From the cell containing the given text, extract its center point as (X, Y) coordinate. 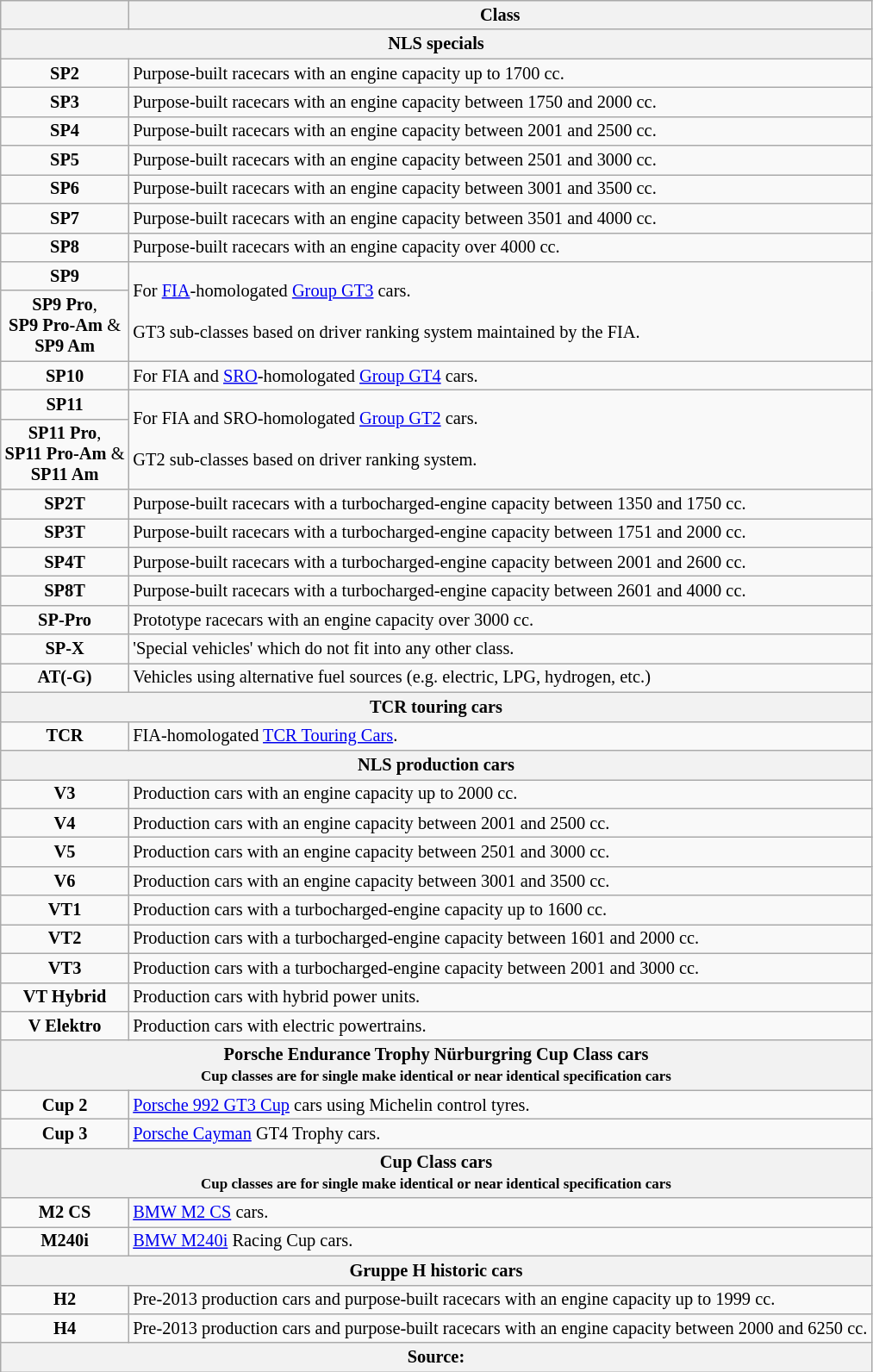
Purpose-built racecars with a turbocharged-engine capacity between 1751 and 2000 cc. (500, 533)
SP-X (65, 649)
'Special vehicles' which do not fit into any other class. (500, 649)
Cup 2 (65, 1105)
Production cars with an engine capacity between 2001 and 2500 cc. (500, 823)
SP-Pro (65, 620)
SP8 (65, 247)
M240i (65, 1241)
Source: (436, 1357)
For FIA and SRO-homologated Group GT4 cars. (500, 376)
Production cars with electric powertrains. (500, 1026)
M2 CS (65, 1213)
VT3 (65, 968)
SP9 Pro, SP9 Pro-Am & SP9 Am (65, 326)
Class (500, 15)
SP2 (65, 73)
Pre-2013 production cars and purpose-built racecars with an engine capacity between 2000 and 6250 cc. (500, 1328)
Production cars with an engine capacity up to 2000 cc. (500, 794)
Production cars with a turbocharged-engine capacity between 2001 and 3000 cc. (500, 968)
Cup Class cars Cup classes are for single make identical or near identical specification cars (436, 1173)
TCR touring cars (436, 707)
Purpose-built racecars with an engine capacity between 3001 and 3500 cc. (500, 189)
Cup 3 (65, 1133)
Purpose-built racecars with an engine capacity between 3501 and 4000 cc. (500, 218)
BMW M240i Racing Cup cars. (500, 1241)
BMW M2 CS cars. (500, 1213)
SP5 (65, 160)
Production cars with an engine capacity between 3001 and 3500 cc. (500, 881)
V5 (65, 851)
SP9 (65, 276)
NLS production cars (436, 764)
Purpose-built racecars with an engine capacity over 4000 cc. (500, 247)
Production cars with a turbocharged-engine capacity between 1601 and 2000 cc. (500, 939)
Purpose-built racecars with an engine capacity between 2501 and 3000 cc. (500, 160)
Purpose-built racecars with a turbocharged-engine capacity between 2601 and 4000 cc. (500, 590)
SP11 (65, 404)
AT(-G) (65, 677)
V3 (65, 794)
VT2 (65, 939)
TCR (65, 736)
Gruppe H historic cars (436, 1270)
For FIA and SRO-homologated Group GT2 cars. GT2 sub-classes based on driver ranking system. (500, 440)
For FIA-homologated Group GT3 cars. GT3 sub-classes based on driver ranking system maintained by the FIA. (500, 310)
Vehicles using alternative fuel sources (e.g. electric, LPG, hydrogen, etc.) (500, 677)
Porsche Cayman GT4 Trophy cars. (500, 1133)
Purpose-built racecars with an engine capacity up to 1700 cc. (500, 73)
SP11 Pro, SP11 Pro-Am & SP11 Am (65, 454)
SP3T (65, 533)
Production cars with hybrid power units. (500, 997)
SP4 (65, 131)
SP8T (65, 590)
Prototype racecars with an engine capacity over 3000 cc. (500, 620)
Purpose-built racecars with an engine capacity between 2001 and 2500 cc. (500, 131)
Production cars with a turbocharged-engine capacity up to 1600 cc. (500, 910)
SP10 (65, 376)
Purpose-built racecars with a turbocharged-engine capacity between 2001 and 2600 cc. (500, 562)
Purpose-built racecars with a turbocharged-engine capacity between 1350 and 1750 cc. (500, 504)
SP7 (65, 218)
Purpose-built racecars with an engine capacity between 1750 and 2000 cc. (500, 102)
SP2T (65, 504)
Porsche Endurance Trophy Nürburgring Cup Class carsCup classes are for single make identical or near identical specification cars (436, 1065)
H2 (65, 1300)
SP3 (65, 102)
V4 (65, 823)
Porsche 992 GT3 Cup cars using Michelin control tyres. (500, 1105)
H4 (65, 1328)
SP6 (65, 189)
FIA-homologated TCR Touring Cars. (500, 736)
Pre-2013 production cars and purpose-built racecars with an engine capacity up to 1999 cc. (500, 1300)
Production cars with an engine capacity between 2501 and 3000 cc. (500, 851)
V Elektro (65, 1026)
NLS specials (436, 44)
V6 (65, 881)
VT Hybrid (65, 997)
VT1 (65, 910)
SP4T (65, 562)
